Locate the cell with the specified text and output its (x, y) center coordinate. 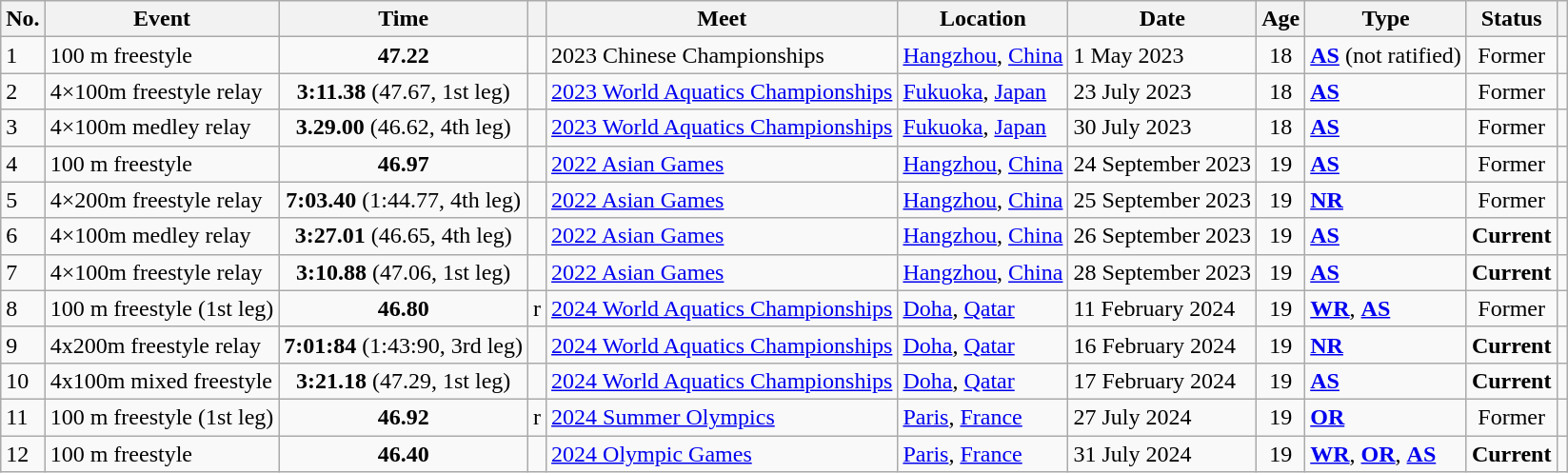
Time (404, 19)
46.80 (404, 308)
AS (not ratified) (1386, 55)
46.40 (404, 454)
8 (23, 308)
10 (23, 381)
16 February 2024 (1162, 345)
OR (1386, 417)
Location (982, 19)
4 (23, 164)
Status (1512, 19)
7:03.40 (1:44.77, 4th leg) (404, 200)
47.22 (404, 55)
12 (23, 454)
Type (1386, 19)
17 February 2024 (1162, 381)
46.97 (404, 164)
2024 Olympic Games (722, 454)
6 (23, 236)
3.29.00 (46.62, 4th leg) (404, 128)
23 July 2023 (1162, 91)
11 February 2024 (1162, 308)
2 (23, 91)
2024 Summer Olympics (722, 417)
1 May 2023 (1162, 55)
4x200m freestyle relay (162, 345)
28 September 2023 (1162, 272)
26 September 2023 (1162, 236)
3:10.88 (47.06, 1st leg) (404, 272)
24 September 2023 (1162, 164)
Meet (722, 19)
11 (23, 417)
9 (23, 345)
31 July 2024 (1162, 454)
7 (23, 272)
4×200m freestyle relay (162, 200)
46.92 (404, 417)
4x100m mixed freestyle (162, 381)
3 (23, 128)
WR, OR, AS (1386, 454)
Date (1162, 19)
WR, AS (1386, 308)
5 (23, 200)
Event (162, 19)
No. (23, 19)
1 (23, 55)
Age (1281, 19)
25 September 2023 (1162, 200)
27 July 2024 (1162, 417)
3:27.01 (46.65, 4th leg) (404, 236)
30 July 2023 (1162, 128)
7:01:84 (1:43:90, 3rd leg) (404, 345)
3:21.18 (47.29, 1st leg) (404, 381)
3:11.38 (47.67, 1st leg) (404, 91)
2023 Chinese Championships (722, 55)
